Find where the given text appears and provide that cell's center as (X, Y) coordinate. 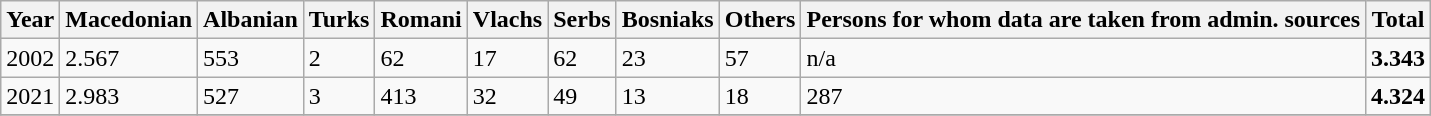
2021 (30, 96)
23 (668, 58)
Albanian (251, 20)
3 (339, 96)
Romani (421, 20)
n/a (1084, 58)
49 (582, 96)
Serbs (582, 20)
32 (507, 96)
Macedonian (129, 20)
553 (251, 58)
2 (339, 58)
3.343 (1398, 58)
527 (251, 96)
18 (760, 96)
413 (421, 96)
4.324 (1398, 96)
2.567 (129, 58)
Others (760, 20)
Year (30, 20)
Vlachs (507, 20)
2.983 (129, 96)
Persons for whom data are taken from admin. sources (1084, 20)
Total (1398, 20)
2002 (30, 58)
17 (507, 58)
Turks (339, 20)
57 (760, 58)
Bosniaks (668, 20)
13 (668, 96)
287 (1084, 96)
